Capture the cell that displays the provided text and extract its (x, y) central coordinate. 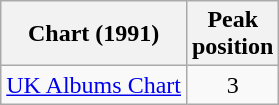
Peakposition (232, 34)
Chart (1991) (94, 34)
UK Albums Chart (94, 85)
3 (232, 85)
